Locate the cell with the specified text and output its [X, Y] center coordinate. 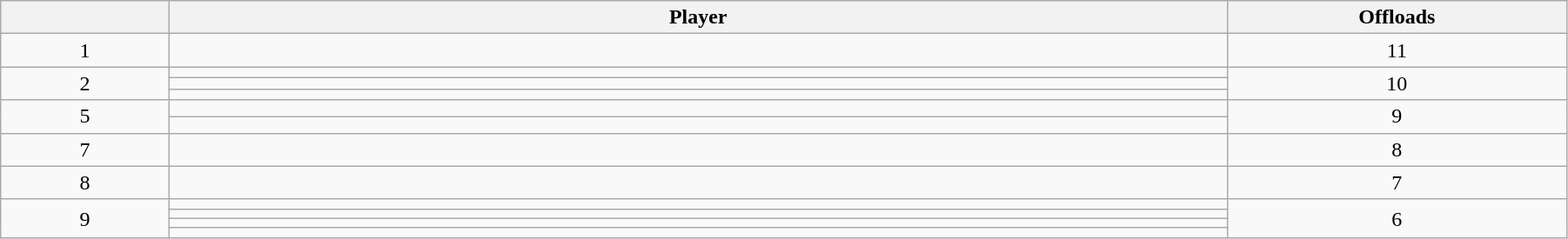
10 [1397, 83]
2 [85, 83]
1 [85, 50]
Offloads [1397, 17]
5 [85, 116]
Player [698, 17]
11 [1397, 50]
6 [1397, 218]
